Pinpoint the cell where the given text exists, returning its [x, y] midpoint coordinate. 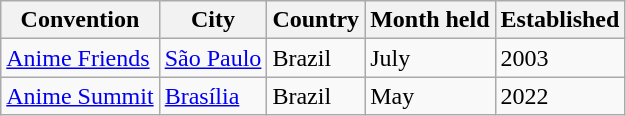
São Paulo [213, 58]
2022 [560, 96]
Country [316, 20]
July [430, 58]
Month held [430, 20]
2003 [560, 58]
May [430, 96]
Brasília [213, 96]
Established [560, 20]
City [213, 20]
Anime Summit [80, 96]
Convention [80, 20]
Anime Friends [80, 58]
